Locate the cell with the specified text and output its [x, y] center coordinate. 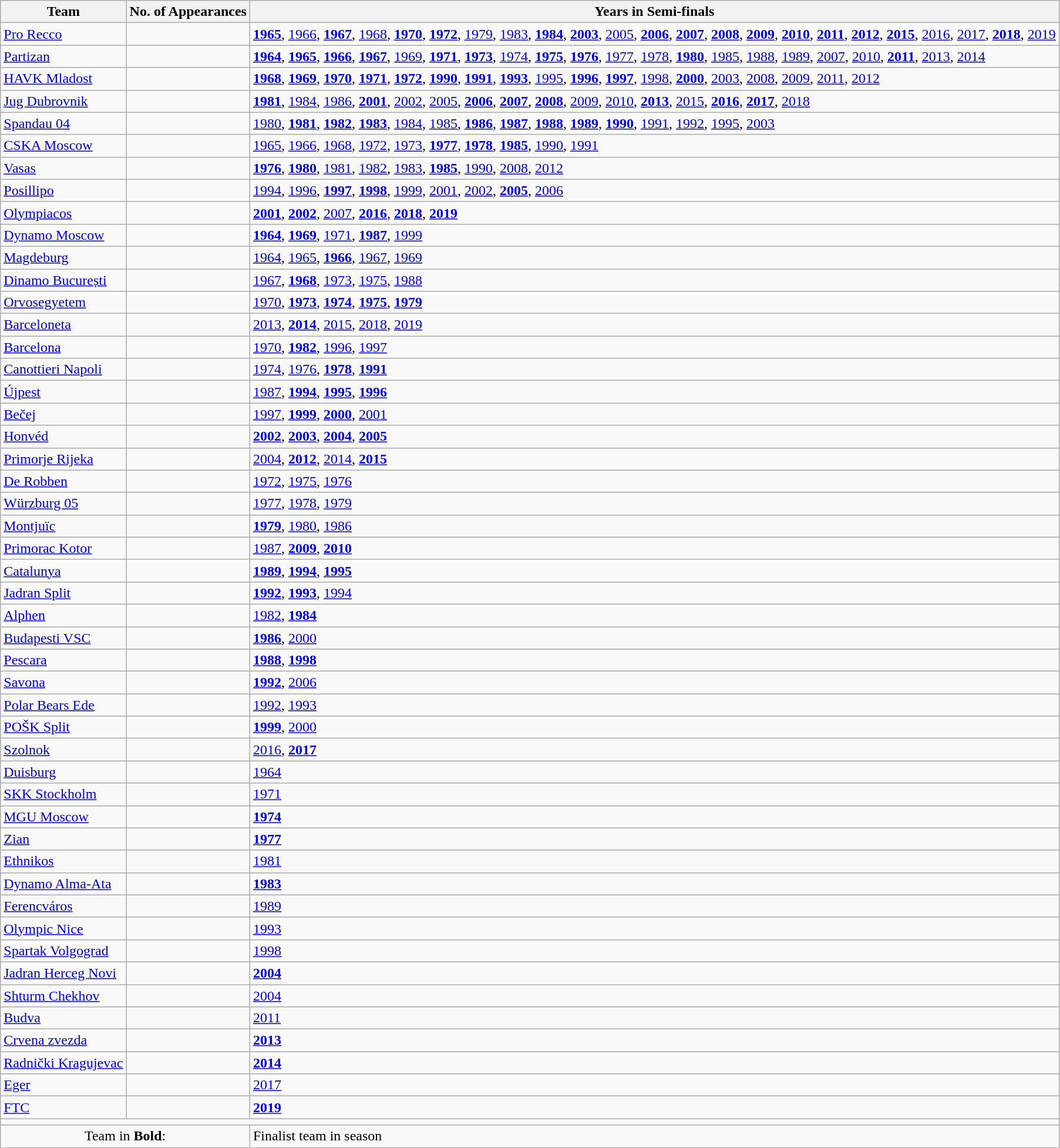
1989, 1994, 1995 [654, 570]
Jadran Split [63, 593]
Ethnikos [63, 861]
Eger [63, 1085]
Shturm Chekhov [63, 996]
1965, 1966, 1967, 1968, 1970, 1972, 1979, 1983, 1984, 2003, 2005, 2006, 2007, 2008, 2009, 2010, 2011, 2012, 2015, 2016, 2017, 2018, 2019 [654, 34]
Catalunya [63, 570]
Montjuïc [63, 526]
Duisburg [63, 772]
Savona [63, 683]
Orvosegyetem [63, 303]
2001, 2002, 2007, 2016, 2018, 2019 [654, 213]
Honvéd [63, 437]
1986, 2000 [654, 637]
Pro Recco [63, 34]
Budapesti VSC [63, 637]
1964, 1965, 1966, 1967, 1969 [654, 257]
2013 [654, 1040]
1981, 1984, 1986, 2001, 2002, 2005, 2006, 2007, 2008, 2009, 2010, 2013, 2015, 2016, 2017, 2018 [654, 101]
CSKA Moscow [63, 146]
De Robben [63, 481]
1993 [654, 928]
Canottieri Napoli [63, 370]
Vasas [63, 168]
Crvena zvezda [63, 1040]
Bečej [63, 414]
1972, 1975, 1976 [654, 481]
2019 [654, 1107]
1992, 1993, 1994 [654, 593]
2017 [654, 1085]
1964, 1965, 1966, 1967, 1969, 1971, 1973, 1974, 1975, 1976, 1977, 1978, 1980, 1985, 1988, 1989, 2007, 2010, 2011, 2013, 2014 [654, 56]
1992, 2006 [654, 683]
Primorje Rijeka [63, 459]
1999, 2000 [654, 727]
2016, 2017 [654, 750]
1981 [654, 861]
1967, 1968, 1973, 1975, 1988 [654, 280]
2002, 2003, 2004, 2005 [654, 437]
Primorac Kotor [63, 548]
1994, 1996, 1997, 1998, 1999, 2001, 2002, 2005, 2006 [654, 190]
Dinamo București [63, 280]
Zian [63, 839]
Magdeburg [63, 257]
1977 [654, 839]
Polar Bears Ede [63, 705]
1964, 1969, 1971, 1987, 1999 [654, 235]
1970, 1982, 1996, 1997 [654, 347]
1998 [654, 951]
SKK Stockholm [63, 794]
2011 [654, 1018]
1979, 1980, 1986 [654, 526]
Szolnok [63, 750]
1971 [654, 794]
MGU Moscow [63, 817]
1988, 1998 [654, 660]
1974, 1976, 1978, 1991 [654, 370]
Barcelona [63, 347]
Spandau 04 [63, 123]
1982, 1984 [654, 615]
1964 [654, 772]
2004, 2012, 2014, 2015 [654, 459]
Újpest [63, 392]
1989 [654, 906]
Würzburg 05 [63, 503]
1977, 1978, 1979 [654, 503]
2014 [654, 1063]
Finalist team in season [654, 1136]
2013, 2014, 2015, 2018, 2019 [654, 325]
Jug Dubrovnik [63, 101]
1974 [654, 817]
Alphen [63, 615]
Barceloneta [63, 325]
1992, 1993 [654, 705]
Team in Bold: [126, 1136]
No. of Appearances [188, 12]
Spartak Volgograd [63, 951]
1983 [654, 884]
1980, 1981, 1982, 1983, 1984, 1985, 1986, 1987, 1988, 1989, 1990, 1991, 1992, 1995, 2003 [654, 123]
Olympic Nice [63, 928]
POŠK Split [63, 727]
Budva [63, 1018]
1970, 1973, 1974, 1975, 1979 [654, 303]
1987, 1994, 1995, 1996 [654, 392]
Radnički Kragujevac [63, 1063]
Dynamo Moscow [63, 235]
Partizan [63, 56]
Team [63, 12]
Jadran Herceg Novi [63, 973]
1987, 2009, 2010 [654, 548]
Dynamo Alma-Ata [63, 884]
HAVK Mladost [63, 79]
1965, 1966, 1968, 1972, 1973, 1977, 1978, 1985, 1990, 1991 [654, 146]
Olympiacos [63, 213]
Pescara [63, 660]
FTC [63, 1107]
Posillipo [63, 190]
1976, 1980, 1981, 1982, 1983, 1985, 1990, 2008, 2012 [654, 168]
1997, 1999, 2000, 2001 [654, 414]
Ferencváros [63, 906]
1968, 1969, 1970, 1971, 1972, 1990, 1991, 1993, 1995, 1996, 1997, 1998, 2000, 2003, 2008, 2009, 2011, 2012 [654, 79]
Years in Semi-finals [654, 12]
